Pinpoint the cell where the given text exists, returning its (x, y) midpoint coordinate. 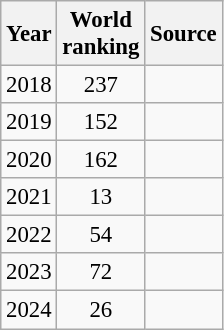
2022 (29, 235)
237 (101, 85)
2019 (29, 122)
26 (101, 310)
2024 (29, 310)
152 (101, 122)
13 (101, 197)
Year (29, 34)
Worldranking (101, 34)
2020 (29, 160)
72 (101, 273)
Source (184, 34)
162 (101, 160)
2021 (29, 197)
54 (101, 235)
2023 (29, 273)
2018 (29, 85)
